Return the (x, y) coordinate for the center point of the cell that contains the specified text.  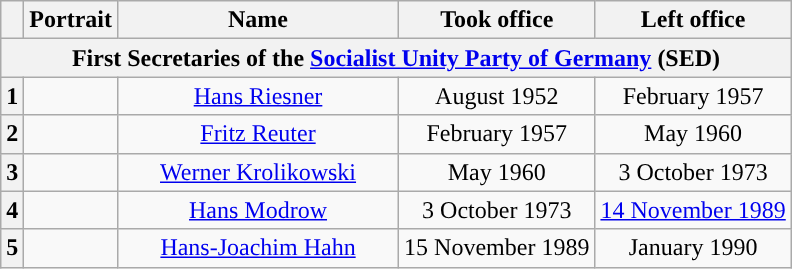
Werner Krolikowski (258, 172)
August 1952 (497, 96)
15 November 1989 (497, 248)
Portrait (71, 20)
4 (12, 210)
First Secretaries of the Socialist Unity Party of Germany (SED) (396, 58)
Fritz Reuter (258, 134)
2 (12, 134)
January 1990 (693, 248)
14 November 1989 (693, 210)
Name (258, 20)
Hans-Joachim Hahn (258, 248)
5 (12, 248)
Took office (497, 20)
1 (12, 96)
Hans Riesner (258, 96)
3 (12, 172)
Hans Modrow (258, 210)
Left office (693, 20)
